Search for the cell housing the specified text and yield its (x, y) center coordinate. 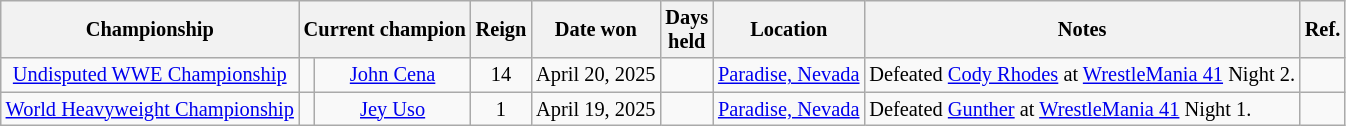
14 (502, 75)
Daysheld (686, 29)
April 20, 2025 (596, 75)
Defeated Gunther at WrestleMania 41 Night 1. (1082, 109)
Reign (502, 29)
World Heavyweight Championship (150, 109)
Notes (1082, 29)
Jey Uso (393, 109)
Undisputed WWE Championship (150, 75)
Ref. (1322, 29)
John Cena (393, 75)
Current champion (385, 29)
Defeated Cody Rhodes at WrestleMania 41 Night 2. (1082, 75)
Championship (150, 29)
Date won (596, 29)
Location (788, 29)
1 (502, 109)
April 19, 2025 (596, 109)
